Search for the cell housing the specified text and yield its [x, y] center coordinate. 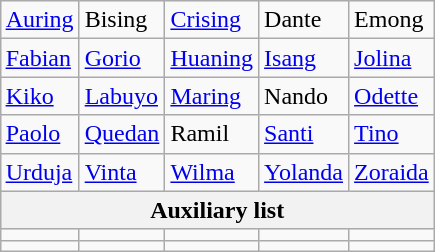
Labuyo [122, 96]
Ramil [212, 134]
Yolanda [304, 172]
Jolina [392, 58]
Emong [392, 20]
Bising [122, 20]
Zoraida [392, 172]
Odette [392, 96]
Crising [212, 20]
Paolo [40, 134]
Quedan [122, 134]
Auxiliary list [217, 210]
Urduja [40, 172]
Maring [212, 96]
Fabian [40, 58]
Gorio [122, 58]
Tino [392, 134]
Huaning [212, 58]
Kiko [40, 96]
Auring [40, 20]
Nando [304, 96]
Isang [304, 58]
Vinta [122, 172]
Santi [304, 134]
Wilma [212, 172]
Dante [304, 20]
